Detect which cell encompasses the target text, then output its [x, y] center coordinate. 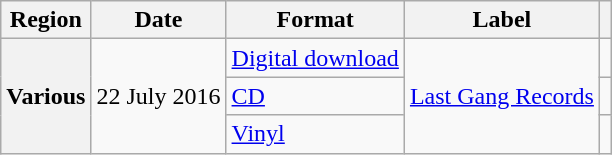
Last Gang Records [502, 96]
Label [502, 20]
Various [46, 96]
Digital download [315, 58]
22 July 2016 [158, 96]
Vinyl [315, 134]
CD [315, 96]
Region [46, 20]
Date [158, 20]
Format [315, 20]
